Search for the cell housing the specified text and yield its (X, Y) center coordinate. 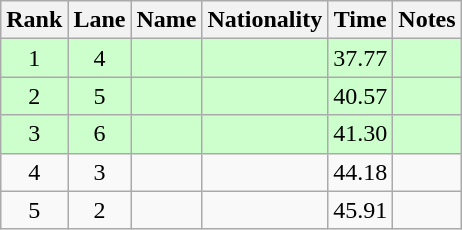
40.57 (360, 96)
Lane (100, 20)
Time (360, 20)
45.91 (360, 210)
Rank (34, 20)
1 (34, 58)
Nationality (265, 20)
41.30 (360, 134)
37.77 (360, 58)
6 (100, 134)
Name (166, 20)
44.18 (360, 172)
Notes (427, 20)
